From the cell containing the given text, extract its center point as (x, y) coordinate. 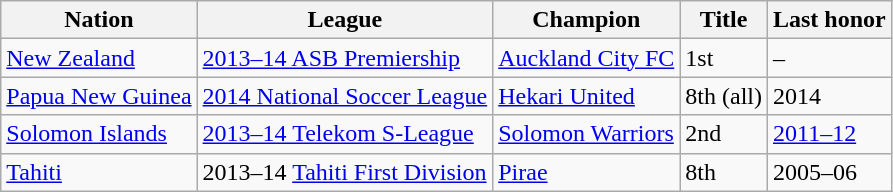
League (345, 20)
Champion (586, 20)
8th (all) (724, 96)
1st (724, 58)
– (829, 58)
Nation (99, 20)
2nd (724, 134)
Title (724, 20)
Tahiti (99, 172)
Solomon Warriors (586, 134)
8th (724, 172)
Solomon Islands (99, 134)
2011–12 (829, 134)
2014 (829, 96)
Pirae (586, 172)
2013–14 ASB Premiership (345, 58)
2005–06 (829, 172)
2013–14 Telekom S-League (345, 134)
2014 National Soccer League (345, 96)
2013–14 Tahiti First Division (345, 172)
Auckland City FC (586, 58)
New Zealand (99, 58)
Last honor (829, 20)
Papua New Guinea (99, 96)
Hekari United (586, 96)
